Identify which cell holds the provided text, then report its (X, Y) central coordinate. 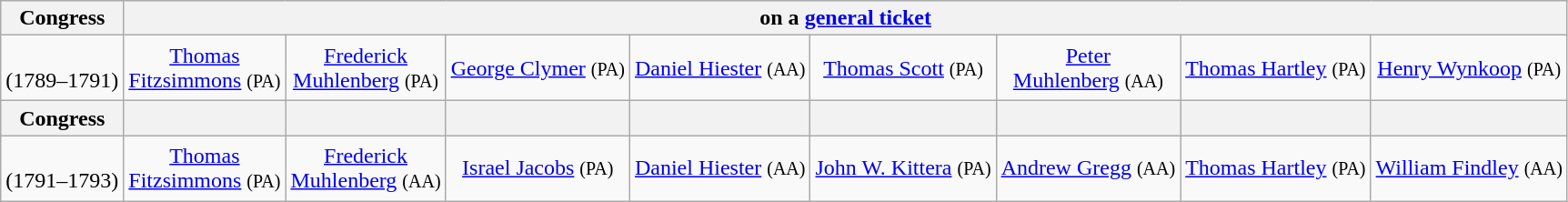
Andrew Gregg (AA) (1088, 168)
Israel Jacobs (PA) (538, 168)
FrederickMuhlenberg (AA) (366, 168)
(1789–1791) (62, 68)
PeterMuhlenberg (AA) (1088, 68)
William Findley (AA) (1469, 168)
Thomas Scott (PA) (903, 68)
George Clymer (PA) (538, 68)
on a general ticket (846, 18)
John W. Kittera (PA) (903, 168)
Henry Wynkoop (PA) (1469, 68)
FrederickMuhlenberg (PA) (366, 68)
(1791–1793) (62, 168)
